Return [x, y] of the center of cell containing provided text 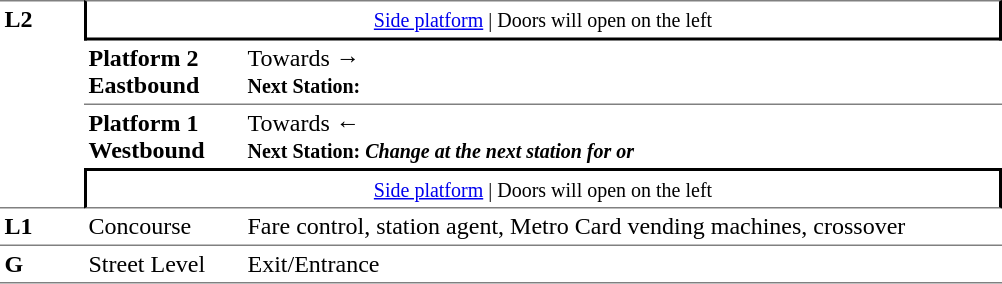
G [42, 264]
Towards → Next Station: [622, 72]
Platform 2Eastbound [164, 72]
L1 [42, 226]
L2 [42, 104]
Platform 1Westbound [164, 136]
Fare control, station agent, Metro Card vending machines, crossover [622, 226]
Exit/Entrance [622, 264]
Towards ← Next Station: Change at the next station for or [622, 136]
Street Level [164, 264]
Concourse [164, 226]
